Pinpoint the cell where the given text exists, returning its [X, Y] midpoint coordinate. 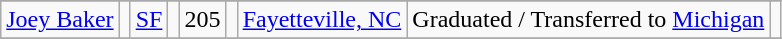
Graduated / Transferred to Michigan [588, 20]
205 [202, 20]
SF [149, 20]
Fayetteville, NC [322, 20]
Joey Baker [60, 20]
